For the text-containing cell, return its midpoint in (X, Y) coordinate format. 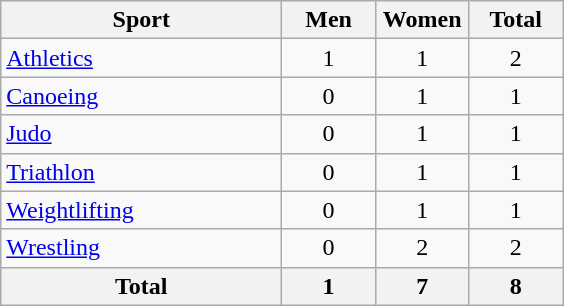
Judo (142, 134)
Athletics (142, 58)
Wrestling (142, 248)
8 (516, 286)
Canoeing (142, 96)
Sport (142, 20)
Men (329, 20)
Women (422, 20)
Weightlifting (142, 210)
Triathlon (142, 172)
7 (422, 286)
